Capture the cell that displays the provided text and extract its (X, Y) central coordinate. 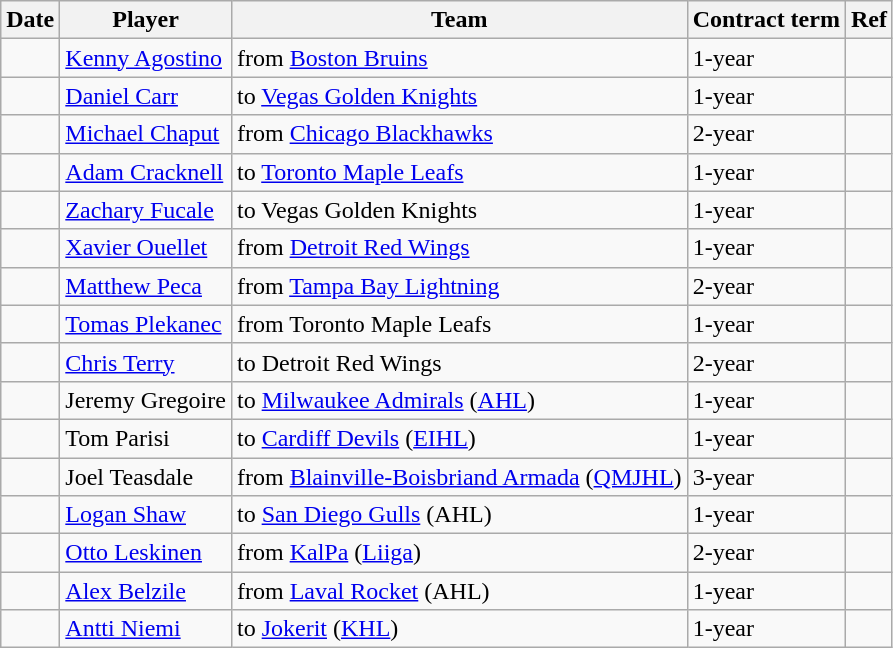
from Boston Bruins (459, 58)
to San Diego Gulls (AHL) (459, 515)
3-year (766, 477)
from Chicago Blackhawks (459, 134)
Adam Cracknell (146, 172)
Otto Leskinen (146, 553)
to Detroit Red Wings (459, 362)
Date (30, 20)
Tomas Plekanec (146, 324)
Logan Shaw (146, 515)
Ref (868, 20)
from Laval Rocket (AHL) (459, 591)
Zachary Fucale (146, 210)
Kenny Agostino (146, 58)
Jeremy Gregoire (146, 400)
to Toronto Maple Leafs (459, 172)
Matthew Peca (146, 286)
Xavier Ouellet (146, 248)
from Detroit Red Wings (459, 248)
from Toronto Maple Leafs (459, 324)
Michael Chaput (146, 134)
Chris Terry (146, 362)
to Jokerit (KHL) (459, 629)
Contract term (766, 20)
Alex Belzile (146, 591)
from Tampa Bay Lightning (459, 286)
from KalPa (Liiga) (459, 553)
Tom Parisi (146, 438)
Joel Teasdale (146, 477)
Team (459, 20)
Daniel Carr (146, 96)
from Blainville-Boisbriand Armada (QMJHL) (459, 477)
Player (146, 20)
to Cardiff Devils (EIHL) (459, 438)
Antti Niemi (146, 629)
to Milwaukee Admirals (AHL) (459, 400)
